Pinpoint the cell where the given text exists, returning its (X, Y) midpoint coordinate. 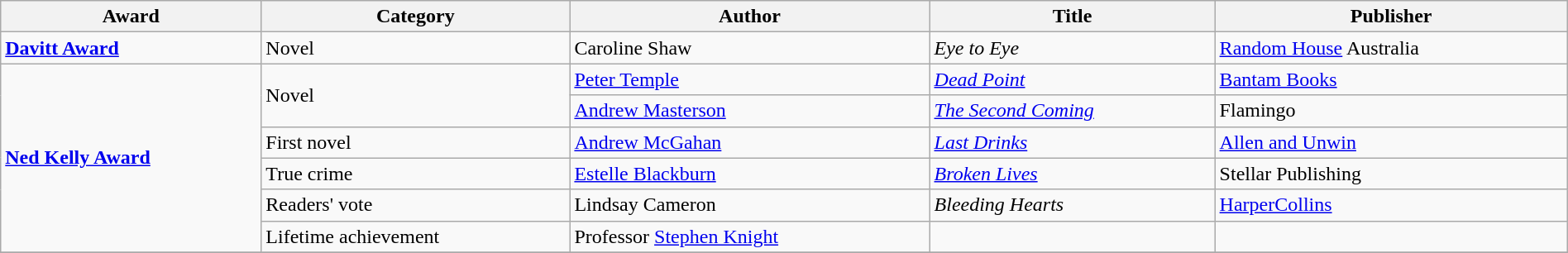
Caroline Shaw (749, 48)
Allen and Unwin (1391, 142)
First novel (415, 142)
Category (415, 17)
Eye to Eye (1072, 48)
Estelle Blackburn (749, 174)
Lifetime achievement (415, 236)
Broken Lives (1072, 174)
Last Drinks (1072, 142)
Peter Temple (749, 79)
Andrew McGahan (749, 142)
Professor Stephen Knight (749, 236)
Readers' vote (415, 205)
Bantam Books (1391, 79)
Stellar Publishing (1391, 174)
Random House Australia (1391, 48)
Bleeding Hearts (1072, 205)
Dead Point (1072, 79)
Ned Kelly Award (131, 158)
Publisher (1391, 17)
The Second Coming (1072, 111)
Davitt Award (131, 48)
Flamingo (1391, 111)
Author (749, 17)
True crime (415, 174)
Lindsay Cameron (749, 205)
HarperCollins (1391, 205)
Andrew Masterson (749, 111)
Award (131, 17)
Title (1072, 17)
